From the cell containing the given text, extract its center point as [x, y] coordinate. 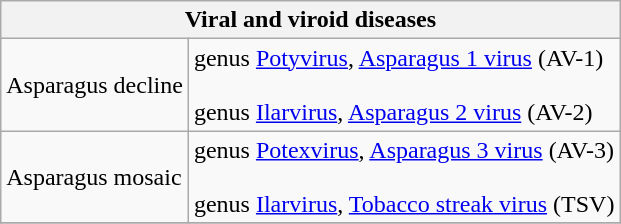
Viral and viroid diseases [310, 20]
genus Potexvirus, Asparagus 3 virus (AV-3) genus Ilarvirus, Tobacco streak virus (TSV) [404, 177]
genus Potyvirus, Asparagus 1 virus (AV-1) genus Ilarvirus, Asparagus 2 virus (AV-2) [404, 85]
Asparagus mosaic [95, 177]
Asparagus decline [95, 85]
